Output the (x, y) coordinate of the center of the cell containing the given text.  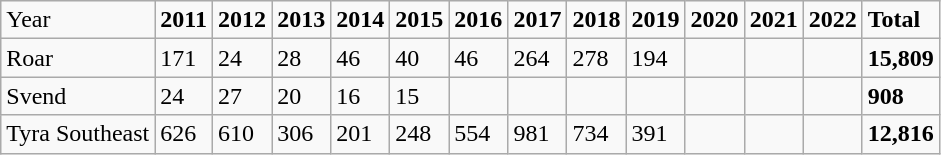
2021 (774, 20)
201 (360, 134)
27 (242, 96)
248 (420, 134)
15,809 (900, 58)
Tyra Southeast (78, 134)
28 (302, 58)
2017 (538, 20)
2022 (832, 20)
278 (596, 58)
734 (596, 134)
306 (302, 134)
908 (900, 96)
626 (184, 134)
20 (302, 96)
264 (538, 58)
610 (242, 134)
12,816 (900, 134)
Svend (78, 96)
Total (900, 20)
2019 (656, 20)
Roar (78, 58)
981 (538, 134)
2013 (302, 20)
2014 (360, 20)
2015 (420, 20)
2020 (714, 20)
40 (420, 58)
2012 (242, 20)
2011 (184, 20)
194 (656, 58)
554 (478, 134)
391 (656, 134)
15 (420, 96)
2018 (596, 20)
171 (184, 58)
2016 (478, 20)
Year (78, 20)
16 (360, 96)
